Locate the cell with the specified text and output its (X, Y) center coordinate. 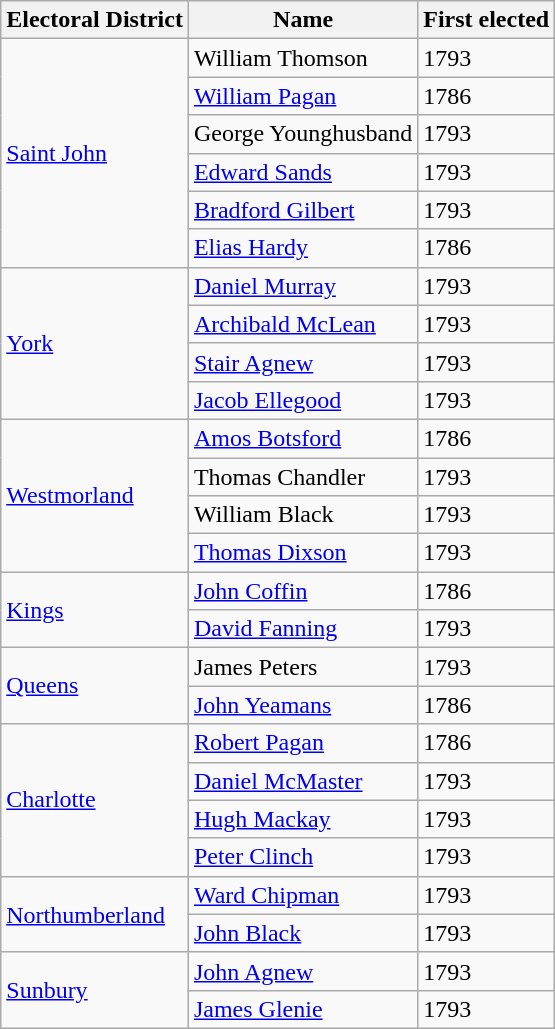
York (95, 343)
Kings (95, 610)
David Fanning (302, 629)
Electoral District (95, 20)
John Agnew (302, 971)
William Black (302, 515)
Hugh Mackay (302, 819)
Thomas Chandler (302, 477)
Queens (95, 686)
John Black (302, 933)
Jacob Ellegood (302, 400)
James Peters (302, 667)
Bradford Gilbert (302, 210)
William Thomson (302, 58)
Archibald McLean (302, 324)
Daniel Murray (302, 286)
Name (302, 20)
Saint John (95, 153)
Charlotte (95, 800)
Peter Clinch (302, 857)
Daniel McMaster (302, 781)
Westmorland (95, 495)
Northumberland (95, 914)
Thomas Dixson (302, 553)
John Coffin (302, 591)
Sunbury (95, 990)
Edward Sands (302, 172)
Stair Agnew (302, 362)
James Glenie (302, 1009)
George Younghusband (302, 134)
Robert Pagan (302, 743)
Ward Chipman (302, 895)
Amos Botsford (302, 438)
Elias Hardy (302, 248)
John Yeamans (302, 705)
William Pagan (302, 96)
First elected (486, 20)
